Search for the cell housing the specified text and yield its (X, Y) center coordinate. 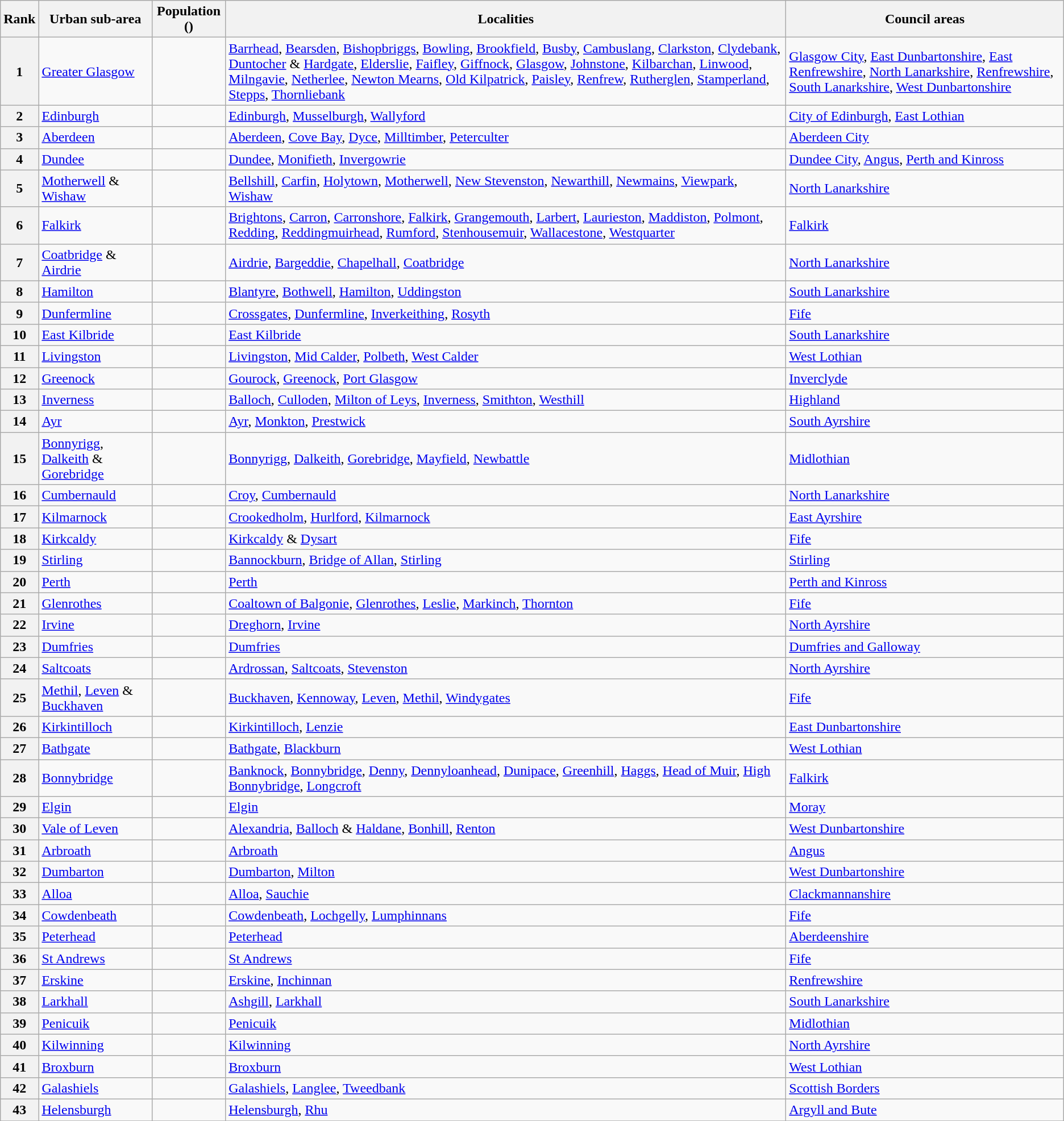
Balloch, Culloden, Milton of Leys, Inverness, Smithton, Westhill (506, 400)
Erskine, Inchinnan (506, 980)
10 (19, 335)
Vale of Leven (95, 829)
27 (19, 748)
Kirkintilloch, Lenzie (506, 727)
21 (19, 603)
Bonnybridge (95, 777)
Bathgate, Blackburn (506, 748)
Ayr (95, 422)
Argyll and Bute (925, 1110)
Perth and Kinross (925, 582)
24 (19, 668)
Aberdeen, Cove Bay, Dyce, Milltimber, Peterculter (506, 137)
Galashiels, Langlee, Tweedbank (506, 1088)
Methil, Leven & Buckhaven (95, 698)
Glasgow City, East Dunbartonshire, East Renfrewshire, North Lanarkshire, Renfrewshire, South Lanarkshire, West Dunbartonshire (925, 72)
Gourock, Greenock, Port Glasgow (506, 378)
Buckhaven, Kennoway, Leven, Methil, Windygates (506, 698)
37 (19, 980)
Kilmarnock (95, 517)
Edinburgh (95, 116)
Dumfries and Galloway (925, 647)
35 (19, 937)
City of Edinburgh, East Lothian (925, 116)
Population () (189, 19)
Moray (925, 807)
Motherwell & Wishaw (95, 189)
Dundee (95, 159)
Kirkcaldy & Dysart (506, 539)
43 (19, 1110)
1 (19, 72)
Bannockburn, Bridge of Allan, Stirling (506, 560)
39 (19, 1023)
Ayr, Monkton, Prestwick (506, 422)
Crookedholm, Hurlford, Kilmarnock (506, 517)
Crossgates, Dunfermline, Inverkeithing, Rosyth (506, 313)
7 (19, 262)
Clackmannanshire (925, 894)
42 (19, 1088)
South Ayrshire (925, 422)
Livingston (95, 356)
16 (19, 495)
Ashgill, Larkhall (506, 1002)
Council areas (925, 19)
Alexandria, Balloch & Haldane, Bonhill, Renton (506, 829)
4 (19, 159)
Irvine (95, 625)
12 (19, 378)
30 (19, 829)
31 (19, 851)
Greater Glasgow (95, 72)
Cowdenbeath (95, 915)
Greenock (95, 378)
9 (19, 313)
Coaltown of Balgonie, Glenrothes, Leslie, Markinch, Thornton (506, 603)
32 (19, 872)
38 (19, 1002)
Dumbarton (95, 872)
Edinburgh, Musselburgh, Wallyford (506, 116)
Cowdenbeath, Lochgelly, Lumphinnans (506, 915)
Scottish Borders (925, 1088)
34 (19, 915)
Urban sub-area (95, 19)
Erskine (95, 980)
26 (19, 727)
20 (19, 582)
East Ayrshire (925, 517)
Bonnyrigg, Dalkeith, Gorebridge, Mayfield, Newbattle (506, 459)
3 (19, 137)
28 (19, 777)
Aberdeen City (925, 137)
Localities (506, 19)
Croy, Cumbernauld (506, 495)
Coatbridge & Airdrie (95, 262)
22 (19, 625)
Helensburgh, Rhu (506, 1110)
25 (19, 698)
14 (19, 422)
Kirkintilloch (95, 727)
11 (19, 356)
East Dunbartonshire (925, 727)
13 (19, 400)
Bonnyrigg, Dalkeith & Gorebridge (95, 459)
6 (19, 225)
Alloa, Sauchie (506, 894)
Dumbarton, Milton (506, 872)
Dundee, Monifieth, Invergowrie (506, 159)
5 (19, 189)
Blantyre, Bothwell, Hamilton, Uddingston (506, 291)
40 (19, 1045)
33 (19, 894)
Cumbernauld (95, 495)
Inverclyde (925, 378)
15 (19, 459)
Dunfermline (95, 313)
Dreghorn, Irvine (506, 625)
29 (19, 807)
2 (19, 116)
Inverness (95, 400)
Bellshill, Carfin, Holytown, Motherwell, New Stevenston, Newarthill, Newmains, Viewpark, Wishaw (506, 189)
Airdrie, Bargeddie, Chapelhall, Coatbridge (506, 262)
Dundee City, Angus, Perth and Kinross (925, 159)
41 (19, 1066)
Renfrewshire (925, 980)
8 (19, 291)
Saltcoats (95, 668)
18 (19, 539)
Hamilton (95, 291)
Rank (19, 19)
36 (19, 959)
Helensburgh (95, 1110)
Livingston, Mid Calder, Polbeth, West Calder (506, 356)
23 (19, 647)
Kirkcaldy (95, 539)
19 (19, 560)
Angus (925, 851)
Ardrossan, Saltcoats, Stevenston (506, 668)
Highland (925, 400)
Banknock, Bonnybridge, Denny, Dennyloanhead, Dunipace, Greenhill, Haggs, Head of Muir, High Bonnybridge, Longcroft (506, 777)
Glenrothes (95, 603)
Galashiels (95, 1088)
Alloa (95, 894)
Bathgate (95, 748)
Aberdeenshire (925, 937)
Larkhall (95, 1002)
17 (19, 517)
Aberdeen (95, 137)
